Determine the (x, y) coordinate at the center of the cell enclosing the given text.  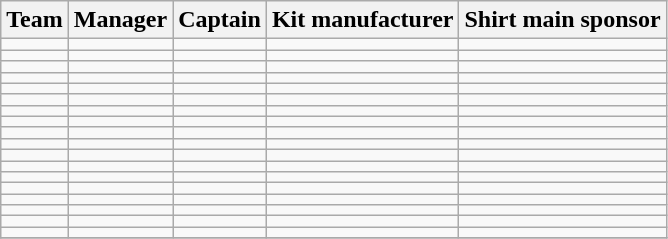
Captain (220, 20)
Team (35, 20)
Kit manufacturer (362, 20)
Shirt main sponsor (562, 20)
Manager (120, 20)
